Scan for the cell matching the given text and deliver its [x, y] coordinate at center. 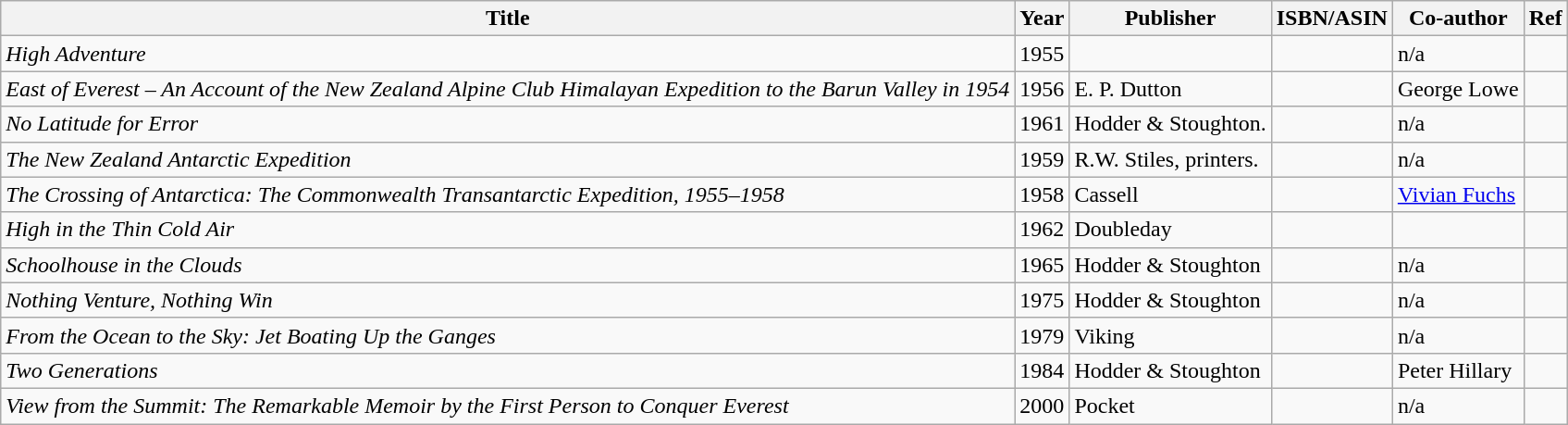
1959 [1042, 159]
1955 [1042, 54]
Ref [1545, 19]
1962 [1042, 230]
Two Generations [508, 370]
Vivian Fuchs [1458, 194]
1965 [1042, 265]
Nothing Venture, Nothing Win [508, 300]
1958 [1042, 194]
Year [1042, 19]
1956 [1042, 89]
Doubleday [1170, 230]
1975 [1042, 300]
Peter Hillary [1458, 370]
ISBN/ASIN [1332, 19]
Co-author [1458, 19]
R.W. Stiles, printers. [1170, 159]
Schoolhouse in the Clouds [508, 265]
Cassell [1170, 194]
East of Everest – An Account of the New Zealand Alpine Club Himalayan Expedition to the Barun Valley in 1954 [508, 89]
View from the Summit: The Remarkable Memoir by the First Person to Conquer Everest [508, 406]
E. P. Dutton [1170, 89]
From the Ocean to the Sky: Jet Boating Up the Ganges [508, 335]
George Lowe [1458, 89]
The Crossing of Antarctica: The Commonwealth Transantarctic Expedition, 1955–1958 [508, 194]
High in the Thin Cold Air [508, 230]
2000 [1042, 406]
1979 [1042, 335]
Pocket [1170, 406]
The New Zealand Antarctic Expedition [508, 159]
1984 [1042, 370]
No Latitude for Error [508, 124]
Viking [1170, 335]
High Adventure [508, 54]
Hodder & Stoughton. [1170, 124]
1961 [1042, 124]
Publisher [1170, 19]
Title [508, 19]
